Detect which cell encompasses the target text, then output its (X, Y) center coordinate. 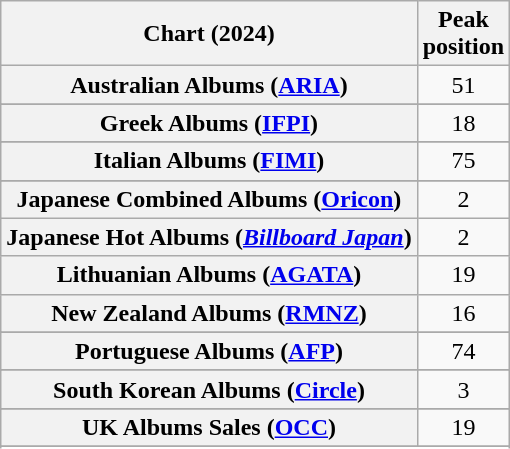
18 (463, 123)
74 (463, 351)
51 (463, 85)
Greek Albums (IFPI) (209, 123)
UK Albums Sales (OCC) (209, 427)
Lithuanian Albums (AGATA) (209, 275)
Portuguese Albums (AFP) (209, 351)
Australian Albums (ARIA) (209, 85)
Japanese Combined Albums (Oricon) (209, 199)
New Zealand Albums (RMNZ) (209, 313)
Peakposition (463, 34)
75 (463, 161)
Japanese Hot Albums (Billboard Japan) (209, 237)
16 (463, 313)
Chart (2024) (209, 34)
3 (463, 389)
Italian Albums (FIMI) (209, 161)
South Korean Albums (Circle) (209, 389)
